Pinpoint the cell where the given text exists, returning its (x, y) midpoint coordinate. 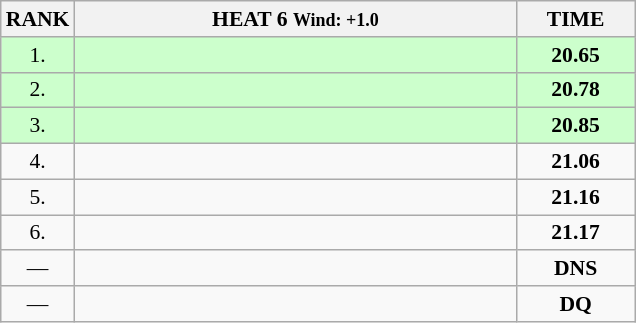
TIME (576, 19)
5. (38, 197)
2. (38, 90)
6. (38, 233)
3. (38, 126)
21.16 (576, 197)
HEAT 6 Wind: +1.0 (295, 19)
RANK (38, 19)
21.06 (576, 162)
20.85 (576, 126)
DQ (576, 304)
DNS (576, 269)
20.65 (576, 55)
20.78 (576, 90)
4. (38, 162)
21.17 (576, 233)
1. (38, 55)
